Detect which cell encompasses the target text, then output its [X, Y] center coordinate. 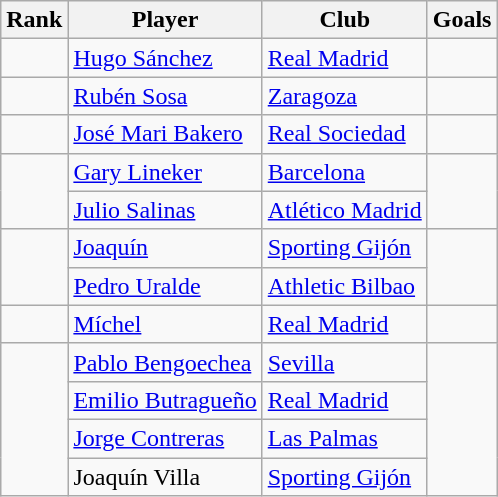
Real Sociedad [344, 134]
Jorge Contreras [165, 438]
Joaquín Villa [165, 477]
Club [344, 20]
José Mari Bakero [165, 134]
Hugo Sánchez [165, 58]
Athletic Bilbao [344, 286]
Rank [34, 20]
Joaquín [165, 248]
Emilio Butragueño [165, 400]
Sevilla [344, 362]
Gary Lineker [165, 172]
Míchel [165, 324]
Julio Salinas [165, 210]
Player [165, 20]
Barcelona [344, 172]
Pablo Bengoechea [165, 362]
Las Palmas [344, 438]
Zaragoza [344, 96]
Pedro Uralde [165, 286]
Rubén Sosa [165, 96]
Atlético Madrid [344, 210]
Goals [462, 20]
